Search for the cell housing the specified text and yield its [x, y] center coordinate. 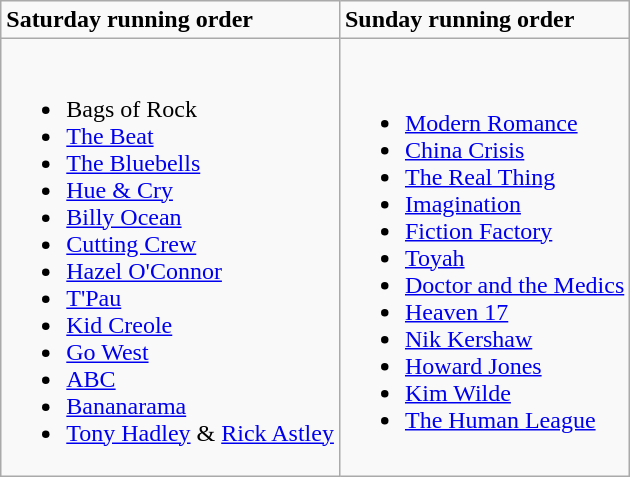
Modern RomanceChina CrisisThe Real ThingImaginationFiction FactoryToyahDoctor and the MedicsHeaven 17Nik KershawHoward JonesKim WildeThe Human League [484, 258]
Saturday running order [170, 20]
Sunday running order [484, 20]
Bags of RockThe BeatThe BluebellsHue & CryBilly OceanCutting CrewHazel O'ConnorT'PauKid CreoleGo WestABCBananaramaTony Hadley & Rick Astley [170, 258]
